Provide the [x, y] coordinate of the cell's center where the given text is located.  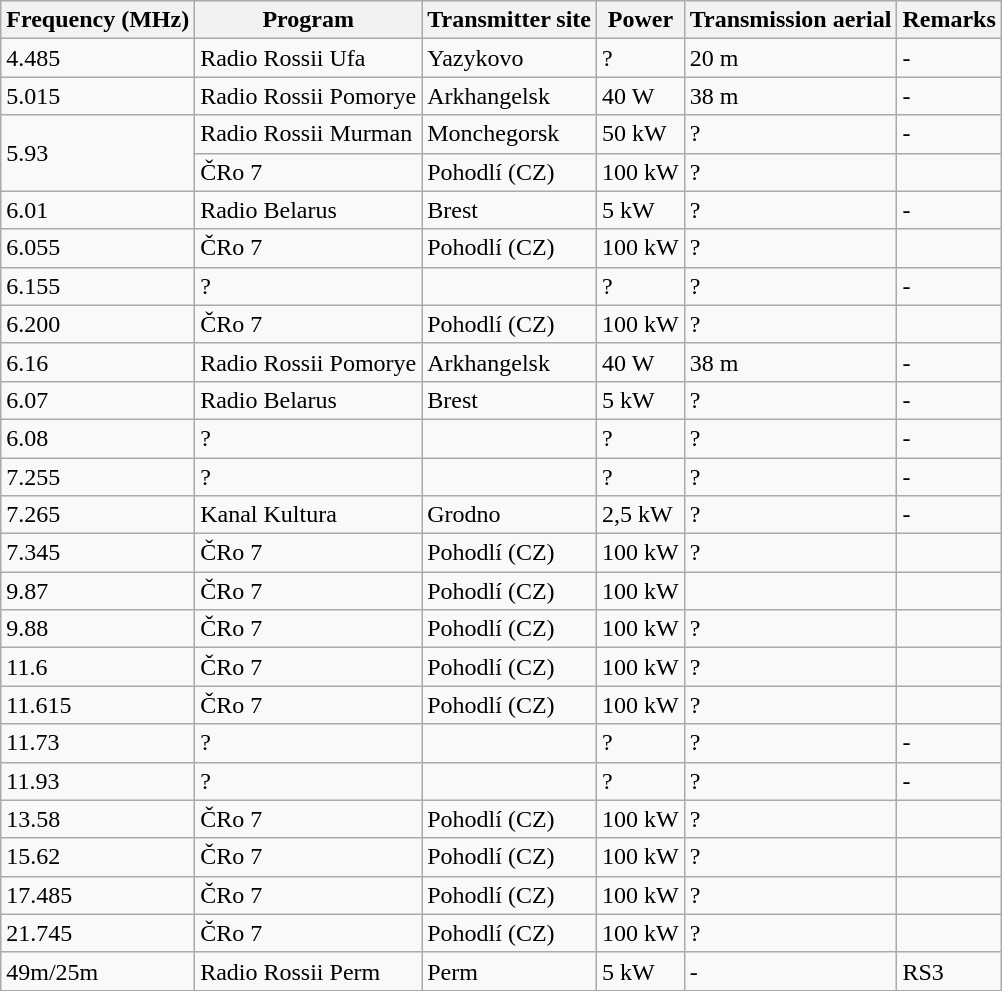
Grodno [510, 515]
7.345 [98, 553]
13.58 [98, 819]
5.93 [98, 153]
50 kW [641, 134]
2,5 kW [641, 515]
17.485 [98, 895]
9.87 [98, 591]
6.055 [98, 248]
7.255 [98, 477]
6.200 [98, 324]
15.62 [98, 857]
11.73 [98, 743]
Yazykovo [510, 58]
21.745 [98, 933]
11.615 [98, 705]
49m/25m [98, 971]
Remarks [949, 20]
6.08 [98, 438]
6.01 [98, 210]
Perm [510, 971]
9.88 [98, 629]
RS3 [949, 971]
6.155 [98, 286]
Power [641, 20]
11.93 [98, 781]
6.07 [98, 400]
Radio Rossii Perm [308, 971]
Kanal Kultura [308, 515]
4.485 [98, 58]
7.265 [98, 515]
Program [308, 20]
Frequency (MHz) [98, 20]
11.6 [98, 667]
Radio Rossii Murman [308, 134]
Radio Rossii Ufa [308, 58]
Transmission aerial [790, 20]
6.16 [98, 362]
20 m [790, 58]
5.015 [98, 96]
Transmitter site [510, 20]
Monchegorsk [510, 134]
